Detect which cell encompasses the target text, then output its [X, Y] center coordinate. 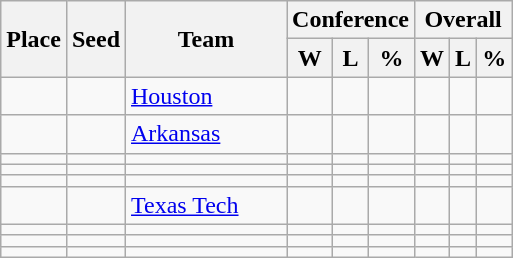
Texas Tech [206, 205]
Seed [96, 39]
Houston [206, 96]
Overall [462, 20]
Conference [351, 20]
Arkansas [206, 134]
Place [34, 39]
Team [206, 39]
